For the text-containing cell, return its midpoint in (x, y) coordinate format. 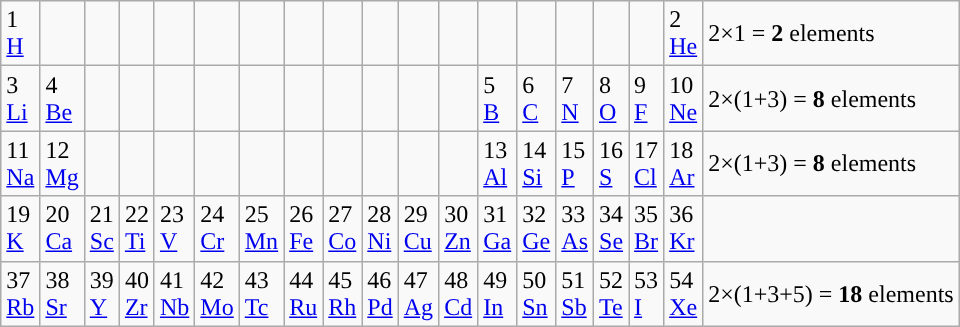
51Sb (575, 294)
16S (612, 164)
10Ne (684, 98)
20Ca (62, 228)
32Ge (536, 228)
24Cr (217, 228)
2He (684, 34)
2×(1+3+5) = 18 elements (831, 294)
40Zr (136, 294)
53I (646, 294)
19K (20, 228)
29Cu (418, 228)
31Ga (498, 228)
45Rh (342, 294)
25Mn (261, 228)
28Ni (380, 228)
41Nb (174, 294)
14Si (536, 164)
12Mg (62, 164)
36Kr (684, 228)
42Mo (217, 294)
30Zn (458, 228)
27Co (342, 228)
34Se (612, 228)
22Ti (136, 228)
47Ag (418, 294)
38Sr (62, 294)
37Rb (20, 294)
39Y (102, 294)
2×1 = 2 elements (831, 34)
4Be (62, 98)
26Fe (304, 228)
7N (575, 98)
5B (498, 98)
52Te (612, 294)
33As (575, 228)
46Pd (380, 294)
9F (646, 98)
3Li (20, 98)
35Br (646, 228)
15P (575, 164)
43Tc (261, 294)
21Sc (102, 228)
17Cl (646, 164)
11Na (20, 164)
8O (612, 98)
23V (174, 228)
6C (536, 98)
54Xe (684, 294)
18Ar (684, 164)
49In (498, 294)
44Ru (304, 294)
50Sn (536, 294)
48Cd (458, 294)
13Al (498, 164)
1H (20, 34)
